For the text-containing cell, return its midpoint in [x, y] coordinate format. 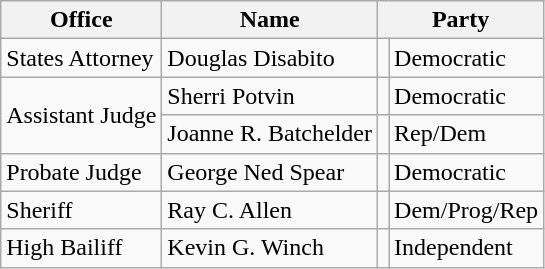
George Ned Spear [270, 172]
Party [460, 20]
High Bailiff [82, 248]
Assistant Judge [82, 115]
Ray C. Allen [270, 210]
States Attorney [82, 58]
Name [270, 20]
Douglas Disabito [270, 58]
Probate Judge [82, 172]
Office [82, 20]
Dem/Prog/Rep [466, 210]
Sherri Potvin [270, 96]
Kevin G. Winch [270, 248]
Sheriff [82, 210]
Joanne R. Batchelder [270, 134]
Rep/Dem [466, 134]
Independent [466, 248]
